Pinpoint the cell where the given text exists, returning its [x, y] midpoint coordinate. 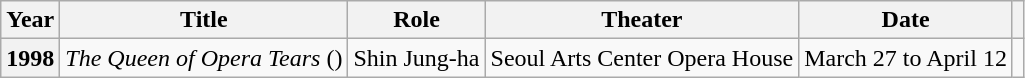
Title [204, 20]
1998 [30, 58]
Shin Jung-ha [416, 58]
Year [30, 20]
Theater [642, 20]
The Queen of Opera Tears () [204, 58]
Date [906, 20]
Seoul Arts Center Opera House [642, 58]
March 27 to April 12 [906, 58]
Role [416, 20]
